Identify which cell holds the provided text, then report its [X, Y] central coordinate. 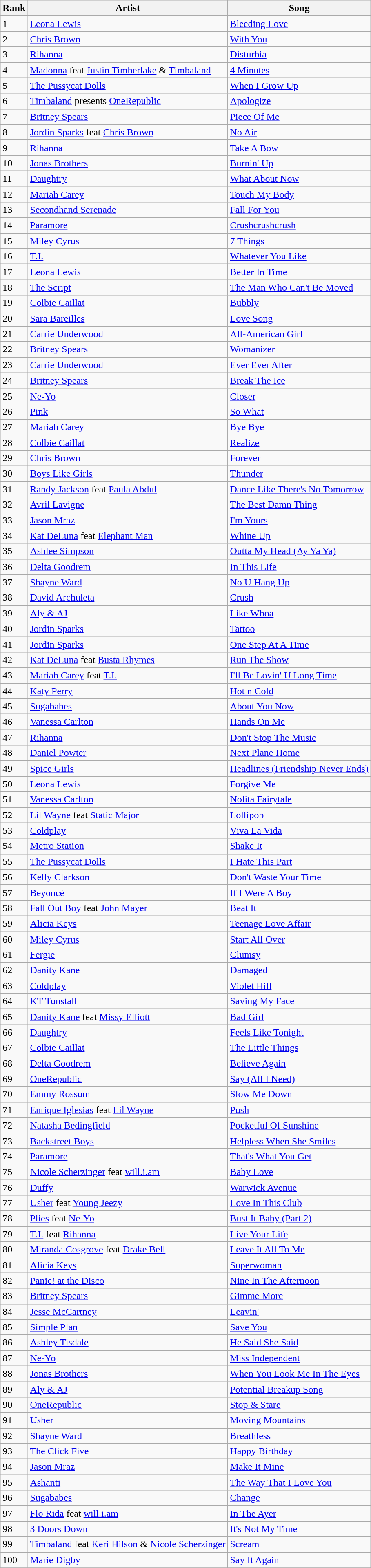
Feels Like Tonight [299, 1032]
Potential Breakup Song [299, 1389]
51 [14, 799]
Beyoncé [128, 892]
No Air [299, 132]
Bleeding Love [299, 24]
45 [14, 707]
Natasha Bedingfield [128, 1125]
4 Minutes [299, 70]
67 [14, 1048]
He Said She Said [299, 1343]
Stop & Stare [299, 1405]
56 [14, 877]
14 [14, 225]
95 [14, 1482]
60 [14, 939]
Believe Again [299, 1063]
42 [14, 660]
87 [14, 1358]
Danity Kane feat Missy Elliott [128, 1017]
Don't Stop The Music [299, 738]
Saving My Face [299, 1001]
Ever Ever After [299, 365]
Tattoo [299, 629]
Hot n Cold [299, 691]
Song [299, 8]
About You Now [299, 707]
52 [14, 815]
The Way That I Love You [299, 1482]
90 [14, 1405]
Teenage Love Affair [299, 923]
34 [14, 536]
Panic! at the Disco [128, 1281]
72 [14, 1125]
55 [14, 861]
Leavin' [299, 1312]
Randy Jackson feat Paula Abdul [128, 489]
3 Doors Down [128, 1529]
What About Now [299, 179]
21 [14, 334]
I'll Be Lovin' U Long Time [299, 675]
66 [14, 1032]
57 [14, 892]
Boys Like Girls [128, 474]
26 [14, 411]
Take A Bow [299, 148]
The Man Who Can't Be Moved [299, 287]
13 [14, 210]
Secondhand Serenade [128, 210]
In The Ayer [299, 1513]
68 [14, 1063]
5 [14, 86]
In This Life [299, 567]
46 [14, 722]
37 [14, 582]
81 [14, 1265]
When I Grow Up [299, 86]
92 [14, 1435]
29 [14, 458]
Usher [128, 1420]
One Step At A Time [299, 644]
Ashley Tisdale [128, 1343]
Beat It [299, 908]
Timbaland presents OneRepublic [128, 101]
Violet Hill [299, 986]
Love Song [299, 318]
Break The Ice [299, 380]
Say It Again [299, 1560]
Viva La Vida [299, 830]
Enrique Iglesias feat Lil Wayne [128, 1110]
All-American Girl [299, 334]
The Best Damn Thing [299, 505]
6 [14, 101]
47 [14, 738]
79 [14, 1234]
48 [14, 753]
Slow Me Down [299, 1094]
12 [14, 194]
Disturbia [299, 55]
Baby Love [299, 1172]
89 [14, 1389]
Ashanti [128, 1482]
Mariah Carey feat T.I. [128, 675]
So What [299, 411]
35 [14, 551]
KT Tunstall [128, 1001]
Next Plane Home [299, 753]
If I Were A Boy [299, 892]
Headlines (Friendship Never Ends) [299, 769]
Make It Mine [299, 1467]
Piece Of Me [299, 117]
93 [14, 1451]
Touch My Body [299, 194]
Jordin Sparks feat Chris Brown [128, 132]
2 [14, 39]
Apologize [299, 101]
I'm Yours [299, 520]
T.I. [128, 256]
38 [14, 598]
Hands On Me [299, 722]
Kelly Clarkson [128, 877]
31 [14, 489]
17 [14, 272]
Bye Bye [299, 427]
69 [14, 1079]
Womanizer [299, 349]
74 [14, 1156]
40 [14, 629]
Realize [299, 442]
Happy Birthday [299, 1451]
Run The Show [299, 660]
Dance Like There's No Tomorrow [299, 489]
10 [14, 163]
24 [14, 380]
73 [14, 1141]
Forever [299, 458]
88 [14, 1374]
Lollipop [299, 815]
With You [299, 39]
49 [14, 769]
Plies feat Ne-Yo [128, 1219]
1 [14, 24]
9 [14, 148]
Superwoman [299, 1265]
The Script [128, 287]
The Click Five [128, 1451]
22 [14, 349]
23 [14, 365]
Shake It [299, 846]
Bad Girl [299, 1017]
Outta My Head (Ay Ya Ya) [299, 551]
85 [14, 1327]
8 [14, 132]
Damaged [299, 970]
Bubbly [299, 303]
Kat DeLuna feat Elephant Man [128, 536]
75 [14, 1172]
62 [14, 970]
70 [14, 1094]
33 [14, 520]
Sara Bareilles [128, 318]
Gimme More [299, 1296]
Bust It Baby (Part 2) [299, 1219]
39 [14, 613]
Breathless [299, 1435]
Ashlee Simpson [128, 551]
Miranda Cosgrove feat Drake Bell [128, 1250]
77 [14, 1203]
Madonna feat Justin Timberlake & Timbaland [128, 70]
Forgive Me [299, 784]
No U Hang Up [299, 582]
30 [14, 474]
Live Your Life [299, 1234]
86 [14, 1343]
Warwick Avenue [299, 1188]
Metro Station [128, 846]
Nicole Scherzinger feat will.i.am [128, 1172]
53 [14, 830]
Crushcrushcrush [299, 225]
98 [14, 1529]
71 [14, 1110]
Avril Lavigne [128, 505]
Say (All I Need) [299, 1079]
Pink [128, 411]
Lil Wayne feat Static Major [128, 815]
80 [14, 1250]
20 [14, 318]
18 [14, 287]
Kat DeLuna feat Busta Rhymes [128, 660]
Like Whoa [299, 613]
Closer [299, 396]
11 [14, 179]
Jesse McCartney [128, 1312]
Flo Rida feat will.i.am [128, 1513]
Thunder [299, 474]
Artist [128, 8]
Start All Over [299, 939]
15 [14, 241]
Simple Plan [128, 1327]
Duffy [128, 1188]
Backstreet Boys [128, 1141]
When You Look Me In The Eyes [299, 1374]
61 [14, 955]
Katy Perry [128, 691]
Don't Waste Your Time [299, 877]
Timbaland feat Keri Hilson & Nicole Scherzinger [128, 1544]
44 [14, 691]
Danity Kane [128, 970]
I Hate This Part [299, 861]
19 [14, 303]
100 [14, 1560]
83 [14, 1296]
25 [14, 396]
Leave It All To Me [299, 1250]
84 [14, 1312]
Rank [14, 8]
Pocketful Of Sunshine [299, 1125]
Push [299, 1110]
Crush [299, 598]
28 [14, 442]
Fall For You [299, 210]
96 [14, 1498]
7 [14, 117]
54 [14, 846]
59 [14, 923]
The Little Things [299, 1048]
32 [14, 505]
3 [14, 55]
27 [14, 427]
63 [14, 986]
Helpless When She Smiles [299, 1141]
58 [14, 908]
82 [14, 1281]
Marie Digby [128, 1560]
16 [14, 256]
Whine Up [299, 536]
Spice Girls [128, 769]
94 [14, 1467]
76 [14, 1188]
97 [14, 1513]
Fergie [128, 955]
65 [14, 1017]
7 Things [299, 241]
Clumsy [299, 955]
43 [14, 675]
Nine In The Afternoon [299, 1281]
99 [14, 1544]
Nolita Fairytale [299, 799]
Moving Mountains [299, 1420]
It's Not My Time [299, 1529]
41 [14, 644]
That's What You Get [299, 1156]
Usher feat Young Jeezy [128, 1203]
T.I. feat Rihanna [128, 1234]
Miss Independent [299, 1358]
64 [14, 1001]
Scream [299, 1544]
David Archuleta [128, 598]
Save You [299, 1327]
Daniel Powter [128, 753]
Whatever You Like [299, 256]
Burnin' Up [299, 163]
Emmy Rossum [128, 1094]
91 [14, 1420]
Better In Time [299, 272]
Change [299, 1498]
Love In This Club [299, 1203]
50 [14, 784]
78 [14, 1219]
4 [14, 70]
36 [14, 567]
Fall Out Boy feat John Mayer [128, 908]
